Provide the (x, y) coordinate of the cell's center where the given text is located.  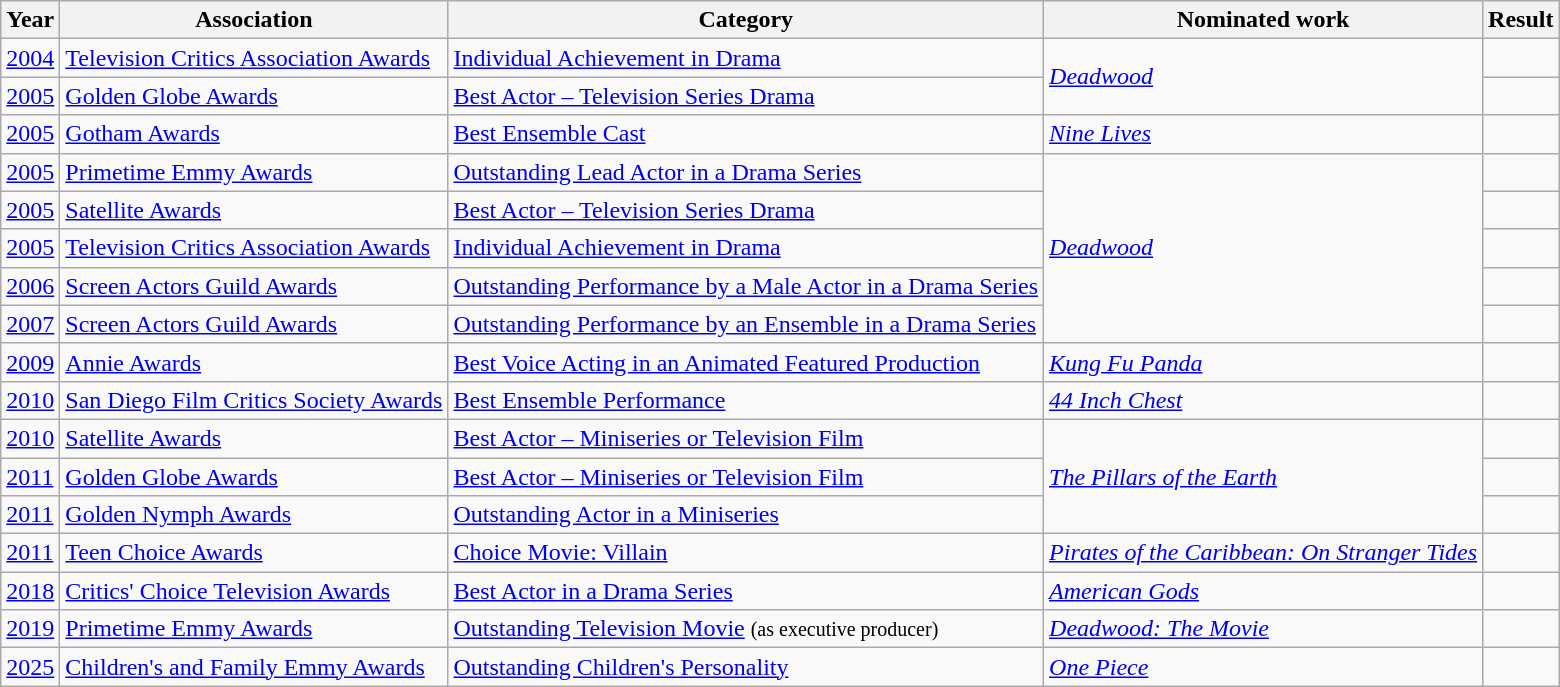
Outstanding Children's Personality (746, 667)
Golden Nymph Awards (254, 515)
Nine Lives (1264, 134)
Kung Fu Panda (1264, 362)
2004 (30, 58)
44 Inch Chest (1264, 400)
Best Voice Acting in an Animated Featured Production (746, 362)
Nominated work (1264, 20)
Outstanding Actor in a Miniseries (746, 515)
Outstanding Television Movie (as executive producer) (746, 629)
Pirates of the Caribbean: On Stranger Tides (1264, 553)
Best Ensemble Performance (746, 400)
Year (30, 20)
Best Ensemble Cast (746, 134)
Gotham Awards (254, 134)
Children's and Family Emmy Awards (254, 667)
San Diego Film Critics Society Awards (254, 400)
American Gods (1264, 591)
Choice Movie: Villain (746, 553)
Category (746, 20)
2006 (30, 286)
Outstanding Performance by an Ensemble in a Drama Series (746, 324)
The Pillars of the Earth (1264, 476)
Best Actor in a Drama Series (746, 591)
Association (254, 20)
2025 (30, 667)
Critics' Choice Television Awards (254, 591)
Outstanding Lead Actor in a Drama Series (746, 172)
Deadwood: The Movie (1264, 629)
Teen Choice Awards (254, 553)
2019 (30, 629)
Result (1521, 20)
One Piece (1264, 667)
2007 (30, 324)
2018 (30, 591)
Outstanding Performance by a Male Actor in a Drama Series (746, 286)
Annie Awards (254, 362)
2009 (30, 362)
